Find where the given text appears and provide that cell's center as [X, Y] coordinate. 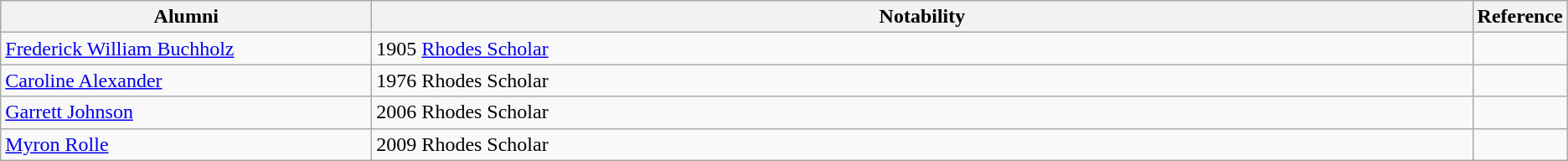
Alumni [186, 17]
Garrett Johnson [186, 112]
2009 Rhodes Scholar [922, 144]
Notability [922, 17]
Caroline Alexander [186, 80]
Myron Rolle [186, 144]
2006 Rhodes Scholar [922, 112]
Reference [1519, 17]
1905 Rhodes Scholar [922, 49]
Frederick William Buchholz [186, 49]
1976 Rhodes Scholar [922, 80]
